Scan for the cell matching the given text and deliver its [x, y] coordinate at center. 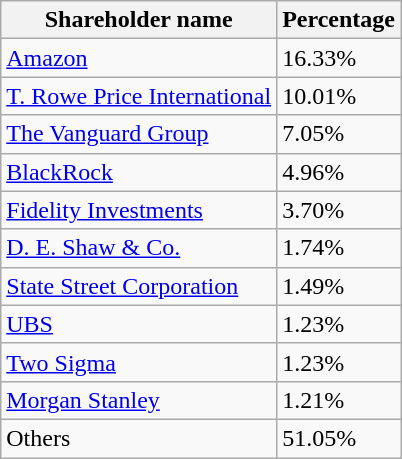
3.70% [339, 210]
State Street Corporation [139, 286]
16.33% [339, 58]
BlackRock [139, 172]
7.05% [339, 134]
Morgan Stanley [139, 400]
1.49% [339, 286]
D. E. Shaw & Co. [139, 248]
Others [139, 438]
Amazon [139, 58]
UBS [139, 324]
Percentage [339, 20]
4.96% [339, 172]
1.21% [339, 400]
T. Rowe Price International [139, 96]
Shareholder name [139, 20]
Two Sigma [139, 362]
Fidelity Investments [139, 210]
1.74% [339, 248]
10.01% [339, 96]
The Vanguard Group [139, 134]
51.05% [339, 438]
